Return (x, y) of the center of cell containing provided text 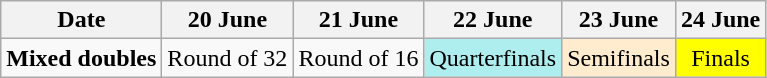
Mixed doubles (82, 58)
Round of 32 (228, 58)
24 June (720, 20)
Round of 16 (358, 58)
Date (82, 20)
Semifinals (619, 58)
Finals (720, 58)
23 June (619, 20)
22 June (493, 20)
20 June (228, 20)
Quarterfinals (493, 58)
21 June (358, 20)
